Identify which cell holds the provided text, then report its (x, y) central coordinate. 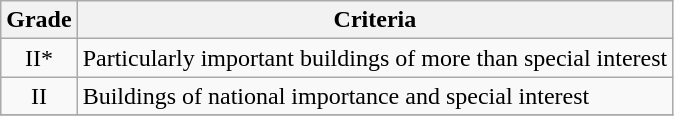
Particularly important buildings of more than special interest (375, 58)
Buildings of national importance and special interest (375, 96)
Criteria (375, 20)
Grade (39, 20)
II (39, 96)
II* (39, 58)
